From the cell containing the given text, extract its center point as (X, Y) coordinate. 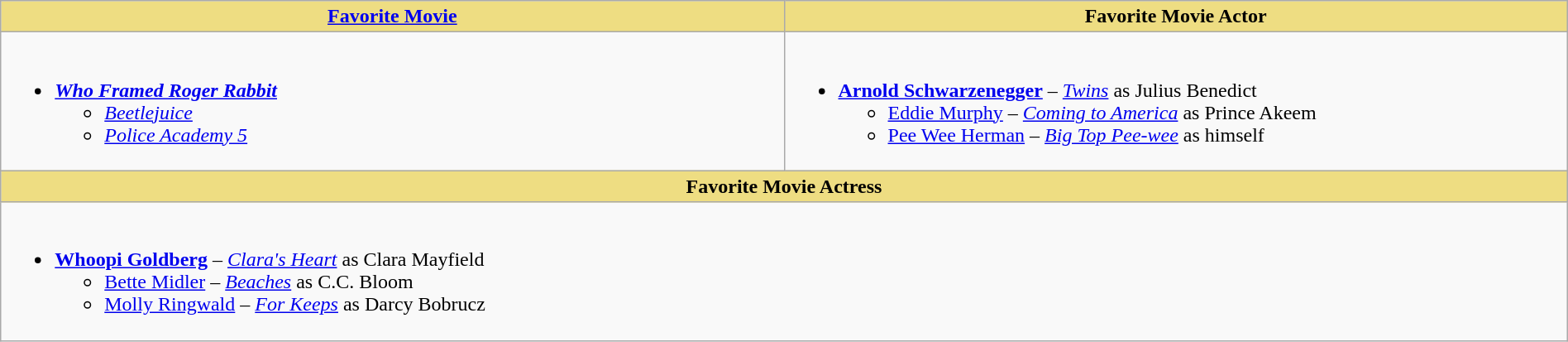
Who Framed Roger RabbitBeetlejuicePolice Academy 5 (392, 101)
Favorite Movie (392, 17)
Favorite Movie Actress (784, 186)
Whoopi Goldberg – Clara's Heart as Clara MayfieldBette Midler – Beaches as C.C. BloomMolly Ringwald – For Keeps as Darcy Bobrucz (784, 272)
Arnold Schwarzenegger – Twins as Julius BenedictEddie Murphy – Coming to America as Prince AkeemPee Wee Herman – Big Top Pee-wee as himself (1176, 101)
Favorite Movie Actor (1176, 17)
